Return [x, y] of the center of cell containing provided text 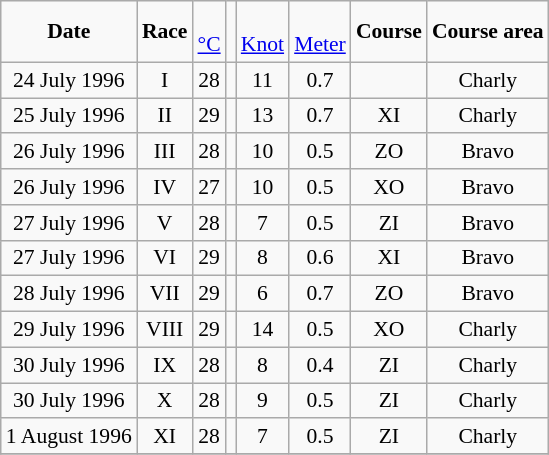
Knot [262, 32]
29 July 1996 [69, 330]
28 July 1996 [69, 294]
V [165, 223]
9 [262, 401]
Date [69, 32]
Race [165, 32]
25 July 1996 [69, 116]
6 [262, 294]
VII [165, 294]
VIII [165, 330]
III [165, 152]
13 [262, 116]
0.6 [320, 258]
27 [210, 187]
VI [165, 258]
I [165, 80]
°C [210, 32]
11 [262, 80]
Course area [488, 32]
Meter [320, 32]
24 July 1996 [69, 80]
0.4 [320, 365]
IX [165, 365]
X [165, 401]
IV [165, 187]
1 August 1996 [69, 437]
Course [389, 32]
II [165, 116]
14 [262, 330]
